Find where the given text appears and provide that cell's center as [X, Y] coordinate. 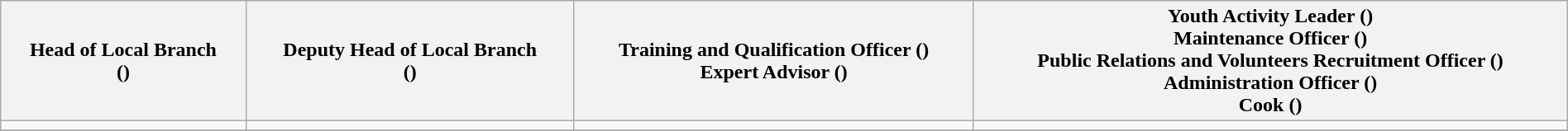
Head of Local Branch() [123, 61]
Deputy Head of Local Branch() [410, 61]
Training and Qualification Officer ()Expert Advisor () [774, 61]
Youth Activity Leader ()Maintenance Officer ()Public Relations and Volunteers Recruitment Officer ()Administration Officer ()Cook () [1270, 61]
